Output the (X, Y) coordinate of the center of the cell containing the given text.  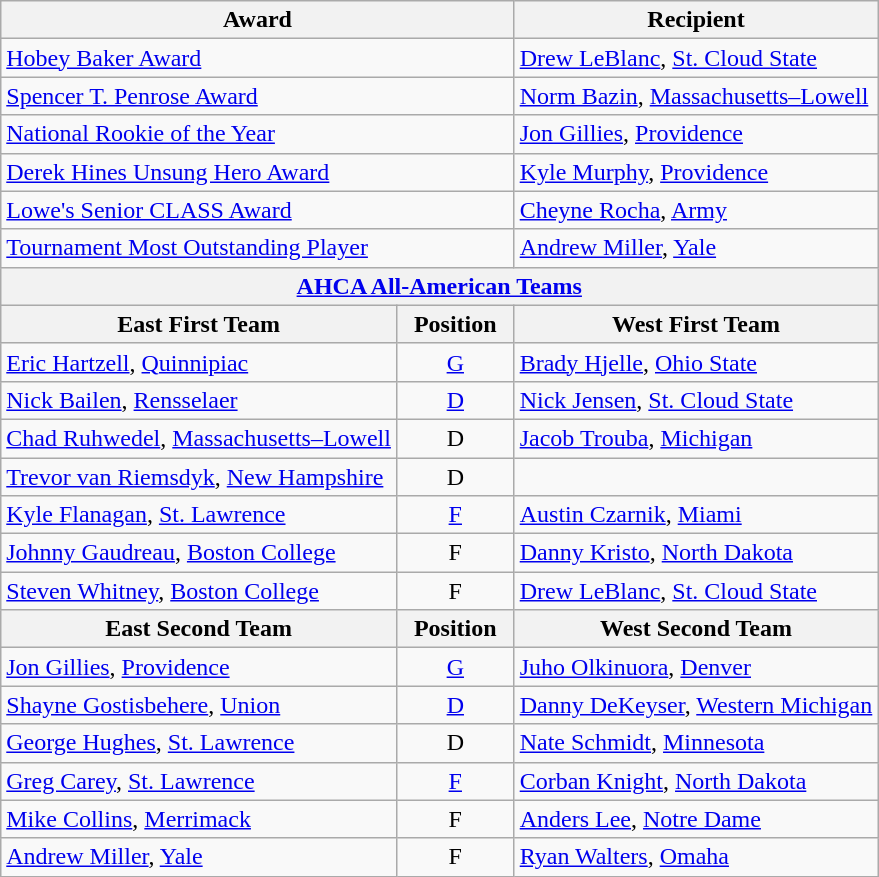
Tournament Most Outstanding Player (258, 248)
Austin Czarnik, Miami (696, 515)
East Second Team (199, 629)
Juho Olkinuora, Denver (696, 667)
Brady Hjelle, Ohio State (696, 362)
Chad Ruhwedel, Massachusetts–Lowell (199, 438)
West Second Team (696, 629)
National Rookie of the Year (258, 134)
Shayne Gostisbehere, Union (199, 705)
AHCA All-American Teams (440, 286)
Hobey Baker Award (258, 58)
Anders Lee, Notre Dame (696, 819)
West First Team (696, 324)
Cheyne Rocha, Army (696, 210)
Corban Knight, North Dakota (696, 781)
Lowe's Senior CLASS Award (258, 210)
Recipient (696, 20)
Mike Collins, Merrimack (199, 819)
Steven Whitney, Boston College (199, 591)
Award (258, 20)
Nate Schmidt, Minnesota (696, 743)
Jacob Trouba, Michigan (696, 438)
Kyle Murphy, Providence (696, 172)
George Hughes, St. Lawrence (199, 743)
Derek Hines Unsung Hero Award (258, 172)
Norm Bazin, Massachusetts–Lowell (696, 96)
Greg Carey, St. Lawrence (199, 781)
Kyle Flanagan, St. Lawrence (199, 515)
Trevor van Riemsdyk, New Hampshire (199, 477)
Danny DeKeyser, Western Michigan (696, 705)
Danny Kristo, North Dakota (696, 553)
Johnny Gaudreau, Boston College (199, 553)
Nick Bailen, Rensselaer (199, 400)
Spencer T. Penrose Award (258, 96)
Nick Jensen, St. Cloud State (696, 400)
East First Team (199, 324)
Ryan Walters, Omaha (696, 857)
Eric Hartzell, Quinnipiac (199, 362)
